From the cell containing the given text, extract its center point as (x, y) coordinate. 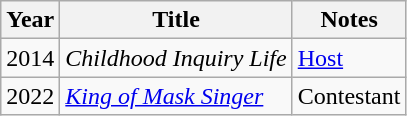
Contestant (349, 96)
Host (349, 58)
2014 (30, 58)
Year (30, 20)
Childhood Inquiry Life (176, 58)
2022 (30, 96)
Title (176, 20)
Notes (349, 20)
King of Mask Singer (176, 96)
